Extract the [X, Y] coordinate from the center of the cell holding the provided text.  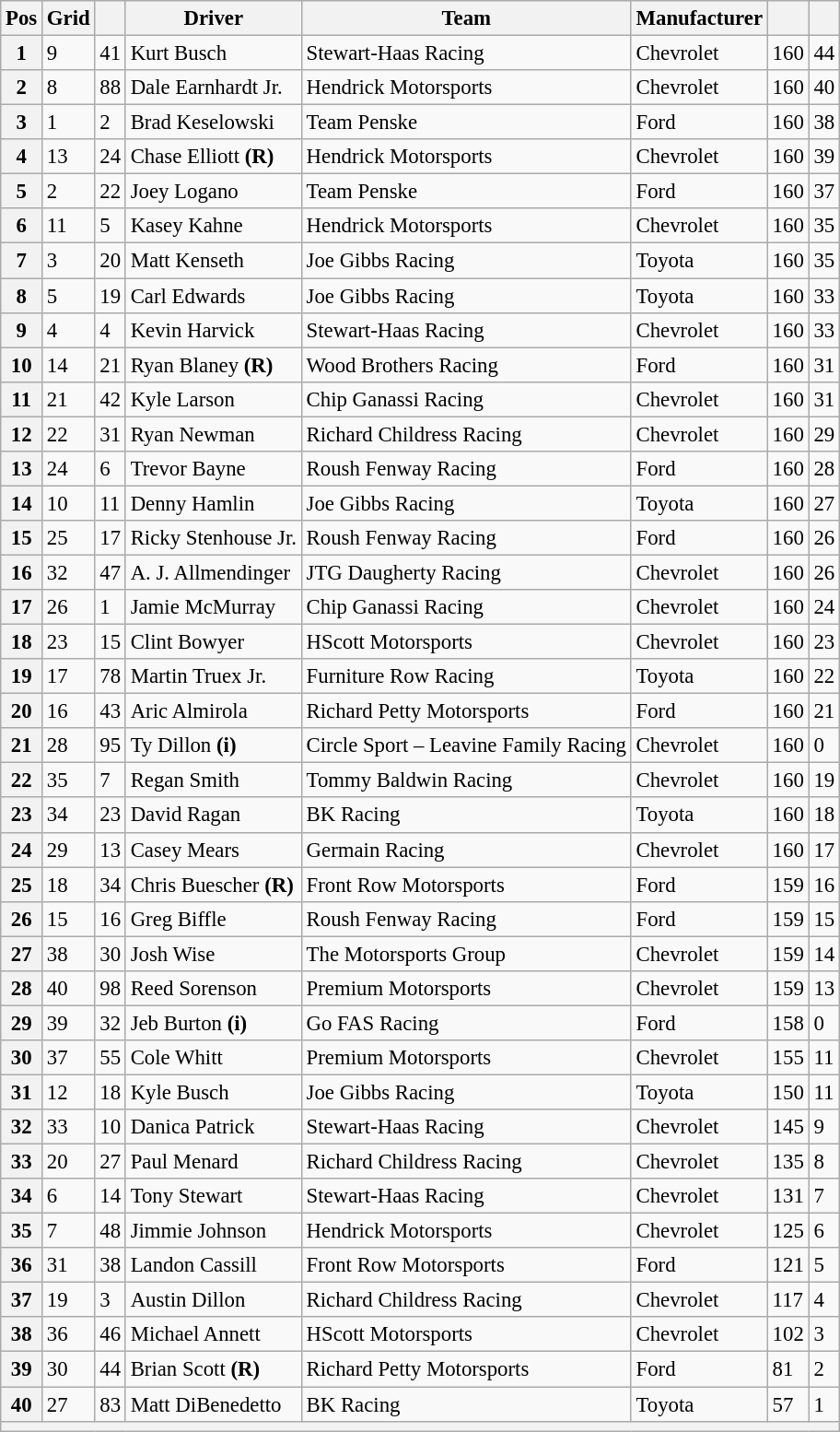
42 [111, 399]
98 [111, 989]
Kurt Busch [214, 53]
Michael Annett [214, 1335]
Wood Brothers Racing [466, 365]
Furniture Row Racing [466, 676]
JTG Daugherty Racing [466, 572]
46 [111, 1335]
Circle Sport – Leavine Family Racing [466, 745]
The Motorsports Group [466, 954]
125 [788, 1231]
81 [788, 1369]
43 [111, 711]
Matt Kenseth [214, 261]
135 [788, 1162]
Matt DiBenedetto [214, 1404]
Ty Dillon (i) [214, 745]
55 [111, 1058]
Ryan Blaney (R) [214, 365]
131 [788, 1196]
Reed Sorenson [214, 989]
Kevin Harvick [214, 330]
Ryan Newman [214, 434]
Chris Buescher (R) [214, 885]
Kasey Kahne [214, 226]
Jimmie Johnson [214, 1231]
Paul Menard [214, 1162]
A. J. Allmendinger [214, 572]
Casey Mears [214, 850]
Aric Almirola [214, 711]
Kyle Busch [214, 1092]
Austin Dillon [214, 1300]
102 [788, 1335]
121 [788, 1265]
Go FAS Racing [466, 1023]
Regan Smith [214, 781]
Trevor Bayne [214, 469]
155 [788, 1058]
95 [111, 745]
83 [111, 1404]
47 [111, 572]
Pos [22, 18]
Team [466, 18]
Joey Logano [214, 192]
Kyle Larson [214, 399]
Josh Wise [214, 954]
48 [111, 1231]
158 [788, 1023]
Chase Elliott (R) [214, 157]
Jeb Burton (i) [214, 1023]
57 [788, 1404]
78 [111, 676]
Brian Scott (R) [214, 1369]
Brad Keselowski [214, 123]
Greg Biffle [214, 919]
Clint Bowyer [214, 642]
Driver [214, 18]
88 [111, 88]
Denny Hamlin [214, 503]
Ricky Stenhouse Jr. [214, 538]
Danica Patrick [214, 1127]
Martin Truex Jr. [214, 676]
Tony Stewart [214, 1196]
41 [111, 53]
Grid [68, 18]
David Ragan [214, 816]
145 [788, 1127]
Tommy Baldwin Racing [466, 781]
Germain Racing [466, 850]
Dale Earnhardt Jr. [214, 88]
Jamie McMurray [214, 607]
Carl Edwards [214, 296]
Manufacturer [699, 18]
117 [788, 1300]
150 [788, 1092]
Cole Whitt [214, 1058]
Landon Cassill [214, 1265]
